Scan for the cell matching the given text and deliver its (X, Y) coordinate at center. 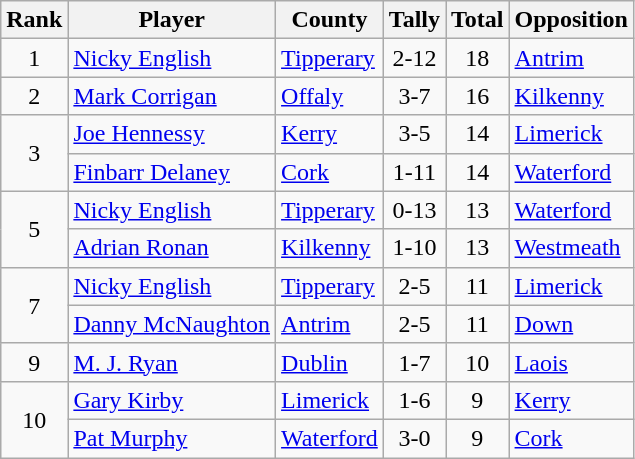
Down (571, 324)
Adrian Ronan (172, 248)
3-5 (414, 134)
Dublin (330, 362)
3-0 (414, 438)
3-7 (414, 96)
Pat Murphy (172, 438)
18 (478, 58)
1-6 (414, 400)
Danny McNaughton (172, 324)
Player (172, 20)
Opposition (571, 20)
Gary Kirby (172, 400)
1-11 (414, 172)
16 (478, 96)
Total (478, 20)
0-13 (414, 210)
M. J. Ryan (172, 362)
2 (34, 96)
1-10 (414, 248)
Tally (414, 20)
Joe Hennessy (172, 134)
1 (34, 58)
Offaly (330, 96)
Rank (34, 20)
Westmeath (571, 248)
Mark Corrigan (172, 96)
5 (34, 229)
3 (34, 153)
Finbarr Delaney (172, 172)
County (330, 20)
2-12 (414, 58)
7 (34, 305)
1-7 (414, 362)
Laois (571, 362)
